Detect which cell encompasses the target text, then output its (x, y) center coordinate. 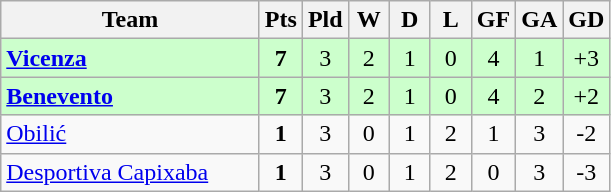
Obilić (130, 134)
-2 (586, 134)
+2 (586, 96)
Pts (280, 20)
GF (493, 20)
Pld (325, 20)
L (450, 20)
Desportiva Capixaba (130, 172)
Benevento (130, 96)
Team (130, 20)
GD (586, 20)
-3 (586, 172)
W (368, 20)
D (410, 20)
+3 (586, 58)
GA (540, 20)
Vicenza (130, 58)
